Determine the [X, Y] coordinate at the center of the cell enclosing the given text.  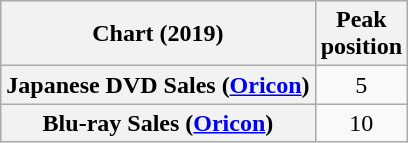
Peak position [361, 34]
Japanese DVD Sales (Oricon) [158, 85]
10 [361, 123]
Chart (2019) [158, 34]
Blu-ray Sales (Oricon) [158, 123]
5 [361, 85]
